Identify which cell holds the provided text, then report its (X, Y) central coordinate. 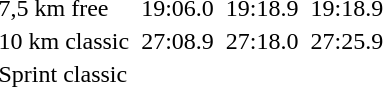
27:08.9 (178, 41)
27:18.0 (262, 41)
